Provide the [x, y] coordinate of the cell's center where the given text is located.  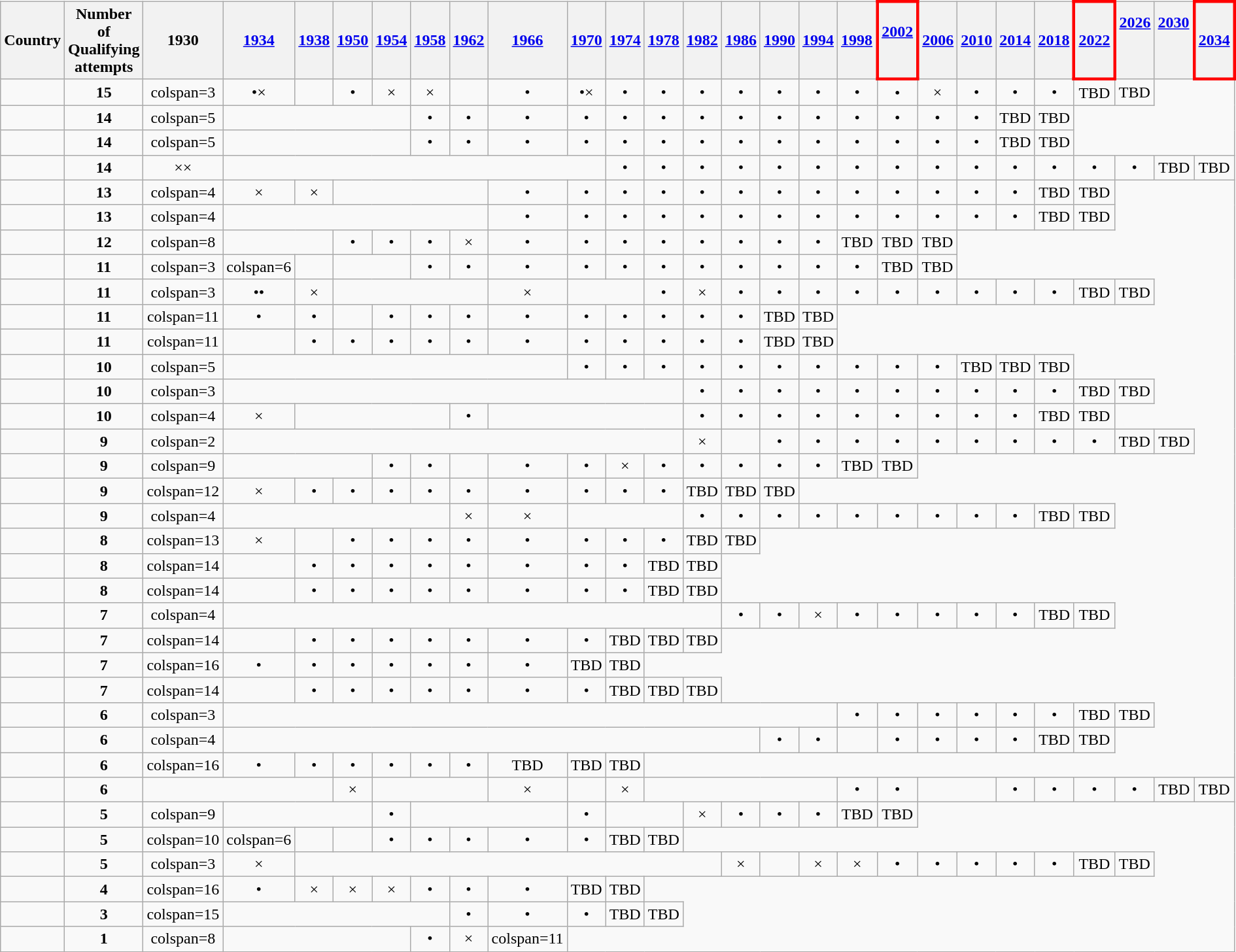
1962 [468, 41]
1954 [391, 41]
2034 [1214, 41]
1990 [780, 41]
colspan=13 [183, 541]
1958 [430, 41]
2030 [1175, 41]
1986 [740, 41]
4 [103, 889]
15 [103, 92]
2014 [1015, 41]
•• [259, 292]
2026 [1134, 41]
2022 [1094, 41]
1966 [527, 41]
1930 [183, 41]
1 [103, 939]
colspan=10 [183, 840]
3 [103, 914]
1938 [314, 41]
2006 [938, 41]
2018 [1054, 41]
2002 [897, 41]
1934 [259, 41]
Number of Qualifyingattempts [103, 41]
1974 [625, 41]
1978 [663, 41]
1982 [702, 41]
×× [183, 167]
1998 [858, 41]
12 [103, 242]
colspan=2 [183, 441]
Country [33, 41]
colspan=12 [183, 491]
1994 [817, 41]
1970 [586, 41]
2010 [977, 41]
1950 [353, 41]
colspan=15 [183, 914]
